Find where the given text appears and provide that cell's center as [X, Y] coordinate. 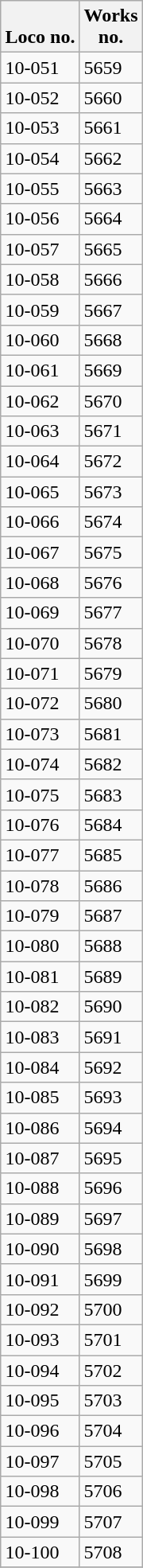
10-076 [40, 825]
5696 [111, 1188]
5671 [111, 431]
5698 [111, 1249]
10-086 [40, 1128]
10-065 [40, 492]
10-099 [40, 1522]
5691 [111, 1037]
5659 [111, 68]
10-073 [40, 734]
10-066 [40, 522]
10-074 [40, 764]
10-054 [40, 158]
10-081 [40, 977]
10-080 [40, 946]
5663 [111, 189]
10-094 [40, 1370]
5692 [111, 1067]
5707 [111, 1522]
10-075 [40, 794]
5697 [111, 1219]
5699 [111, 1279]
10-070 [40, 643]
5672 [111, 462]
10-053 [40, 128]
10-059 [40, 310]
10-088 [40, 1188]
5702 [111, 1370]
5668 [111, 340]
5705 [111, 1461]
5693 [111, 1098]
10-078 [40, 886]
10-096 [40, 1431]
5669 [111, 370]
5677 [111, 613]
10-062 [40, 400]
5680 [111, 704]
10-077 [40, 855]
10-052 [40, 98]
5686 [111, 886]
5687 [111, 916]
5665 [111, 249]
10-064 [40, 462]
10-097 [40, 1461]
10-095 [40, 1401]
5704 [111, 1431]
5683 [111, 794]
5695 [111, 1158]
10-057 [40, 249]
5679 [111, 673]
5700 [111, 1309]
5684 [111, 825]
5694 [111, 1128]
10-100 [40, 1552]
10-092 [40, 1309]
10-091 [40, 1279]
5682 [111, 764]
5685 [111, 855]
10-082 [40, 1007]
5670 [111, 400]
10-089 [40, 1219]
Worksno. [111, 27]
10-084 [40, 1067]
10-098 [40, 1492]
10-093 [40, 1340]
10-090 [40, 1249]
10-069 [40, 613]
5708 [111, 1552]
5681 [111, 734]
10-068 [40, 583]
5664 [111, 219]
5688 [111, 946]
10-079 [40, 916]
10-061 [40, 370]
5673 [111, 492]
10-063 [40, 431]
5662 [111, 158]
10-067 [40, 552]
Loco no. [40, 27]
5667 [111, 310]
5690 [111, 1007]
10-051 [40, 68]
5674 [111, 522]
10-060 [40, 340]
5675 [111, 552]
10-072 [40, 704]
5661 [111, 128]
10-087 [40, 1158]
10-058 [40, 279]
10-055 [40, 189]
5678 [111, 643]
10-085 [40, 1098]
5706 [111, 1492]
10-083 [40, 1037]
10-056 [40, 219]
5701 [111, 1340]
5703 [111, 1401]
5676 [111, 583]
5689 [111, 977]
5666 [111, 279]
5660 [111, 98]
10-071 [40, 673]
